Provide the (X, Y) coordinate of the cell's center where the given text is located.  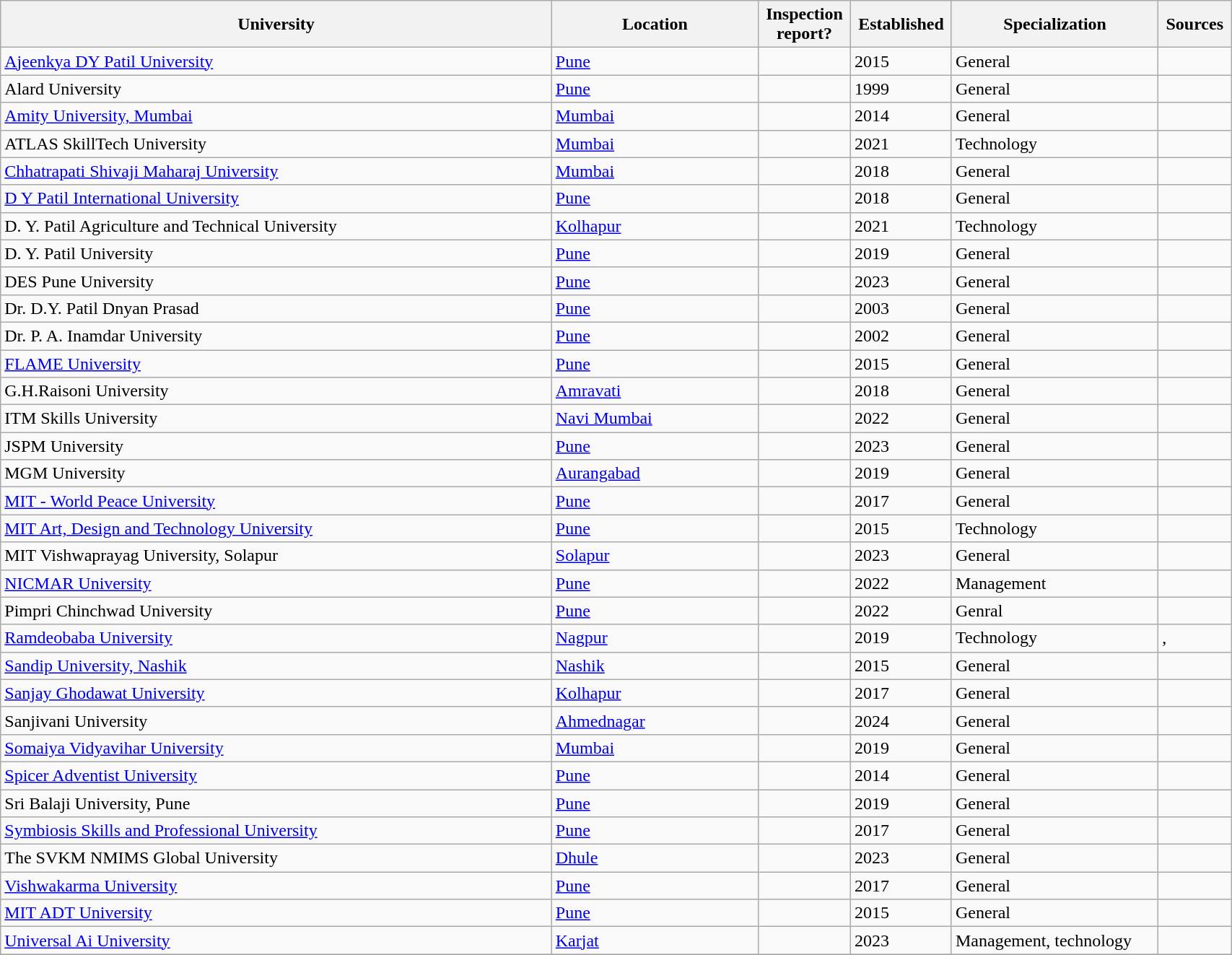
DES Pune University (276, 281)
Somaiya Vidyavihar University (276, 748)
ATLAS SkillTech University (276, 144)
Sandip University, Nashik (276, 666)
2003 (901, 308)
D Y Patil International University (276, 199)
Amity University, Mumbai (276, 116)
Established (901, 25)
Nagpur (655, 638)
D. Y. Patil Agriculture and Technical University (276, 226)
G.H.Raisoni University (276, 391)
MIT Vishwaprayag University, Solapur (276, 556)
Sri Balaji University, Pune (276, 803)
ITM Skills University (276, 419)
Location (655, 25)
Pimpri Chinchwad University (276, 611)
University (276, 25)
Alard University (276, 89)
Aurangabad (655, 474)
Dr. D.Y. Patil Dnyan Prasad (276, 308)
Sanjay Ghodawat University (276, 693)
Symbiosis Skills and Professional University (276, 831)
MIT Art, Design and Technology University (276, 528)
MIT - World Peace University (276, 501)
Genral (1054, 611)
Ajeenkya DY Patil University (276, 61)
Management (1054, 583)
Universal Ai University (276, 941)
MGM University (276, 474)
JSPM University (276, 446)
Navi Mumbai (655, 419)
Sources (1195, 25)
2002 (901, 336)
FLAME University (276, 363)
2024 (901, 720)
Chhatrapati Shivaji Maharaj University (276, 171)
Karjat (655, 941)
Dhule (655, 858)
Solapur (655, 556)
Inspection report? (805, 25)
Nashik (655, 666)
Ahmednagar (655, 720)
Amravati (655, 391)
1999 (901, 89)
MIT ADT University (276, 913)
D. Y. Patil University (276, 253)
NICMAR University (276, 583)
Dr. P. A. Inamdar University (276, 336)
Vishwakarma University (276, 886)
Sanjivani University (276, 720)
Ramdeobaba University (276, 638)
Specialization (1054, 25)
, (1195, 638)
The SVKM NMIMS Global University (276, 858)
Spicer Adventist University (276, 775)
Management, technology (1054, 941)
